Find where the given text appears and provide that cell's center as [X, Y] coordinate. 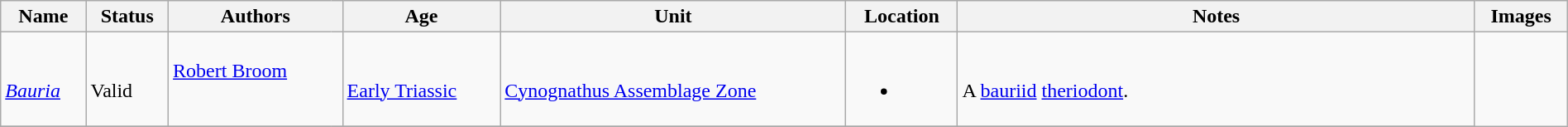
Images [1521, 17]
Notes [1216, 17]
Status [127, 17]
Robert Broom [250, 80]
Valid [127, 80]
Location [901, 17]
Authors [256, 17]
Age [422, 17]
Bauria [43, 80]
Unit [673, 17]
A bauriid theriodont. [1216, 80]
Name [43, 17]
Cynognathus Assemblage Zone [673, 80]
Early Triassic [422, 80]
